Identify which cell holds the provided text, then report its (X, Y) central coordinate. 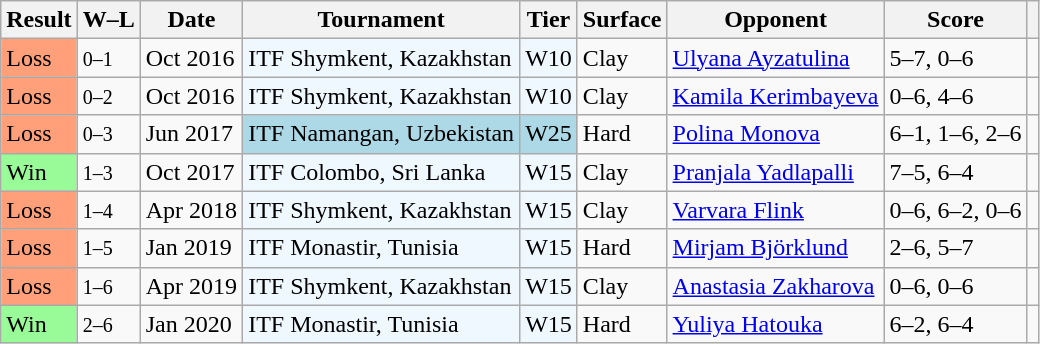
Jan 2019 (191, 248)
2–6 (108, 324)
Opponent (776, 20)
0–2 (108, 96)
Surface (622, 20)
W25 (549, 134)
1–6 (108, 286)
Jan 2020 (191, 324)
2–6, 5–7 (956, 248)
Ulyana Ayzatulina (776, 58)
Pranjala Yadlapalli (776, 172)
6–1, 1–6, 2–6 (956, 134)
W–L (108, 20)
0–6, 0–6 (956, 286)
ITF Colombo, Sri Lanka (382, 172)
1–5 (108, 248)
Date (191, 20)
Kamila Kerimbayeva (776, 96)
Score (956, 20)
Yuliya Hatouka (776, 324)
Jun 2017 (191, 134)
1–4 (108, 210)
Apr 2018 (191, 210)
ITF Namangan, Uzbekistan (382, 134)
Anastasia Zakharova (776, 286)
Polina Monova (776, 134)
7–5, 6–4 (956, 172)
Result (39, 20)
Apr 2019 (191, 286)
1–3 (108, 172)
6–2, 6–4 (956, 324)
0–3 (108, 134)
Mirjam Björklund (776, 248)
Oct 2017 (191, 172)
Varvara Flink (776, 210)
0–1 (108, 58)
Tournament (382, 20)
0–6, 6–2, 0–6 (956, 210)
Tier (549, 20)
0–6, 4–6 (956, 96)
5–7, 0–6 (956, 58)
